Locate the cell with the specified text and output its (X, Y) center coordinate. 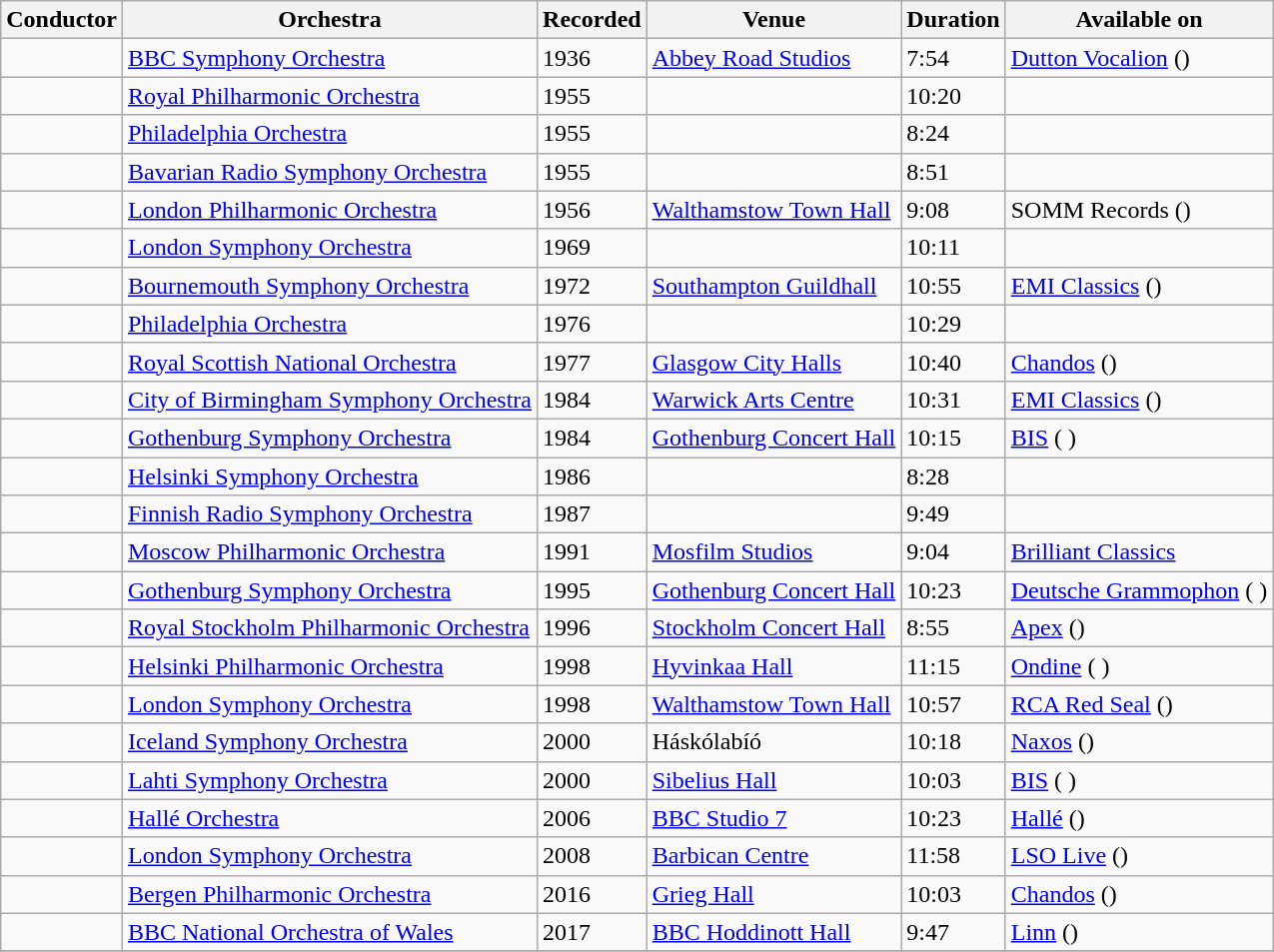
10:40 (953, 362)
Recorded (593, 20)
1986 (593, 476)
Royal Scottish National Orchestra (330, 362)
1976 (593, 324)
BBC Studio 7 (773, 818)
Stockholm Concert Hall (773, 628)
BBC Symphony Orchestra (330, 58)
London Philharmonic Orchestra (330, 210)
Available on (1139, 20)
1991 (593, 552)
2006 (593, 818)
BBC Hoddinott Hall (773, 932)
11:15 (953, 666)
Barbican Centre (773, 856)
Abbey Road Studios (773, 58)
10:20 (953, 96)
8:55 (953, 628)
1956 (593, 210)
BBC National Orchestra of Wales (330, 932)
1987 (593, 514)
Bergen Philharmonic Orchestra (330, 894)
Royal Stockholm Philharmonic Orchestra (330, 628)
11:58 (953, 856)
LSO Live () (1139, 856)
Naxos () (1139, 742)
Sibelius Hall (773, 780)
Lahti Symphony Orchestra (330, 780)
SOMM Records () (1139, 210)
Bournemouth Symphony Orchestra (330, 286)
1969 (593, 248)
8:24 (953, 134)
Bavarian Radio Symphony Orchestra (330, 172)
10:31 (953, 400)
Ondine ( ) (1139, 666)
Iceland Symphony Orchestra (330, 742)
2008 (593, 856)
10:15 (953, 438)
1972 (593, 286)
10:57 (953, 704)
Venue (773, 20)
1996 (593, 628)
Moscow Philharmonic Orchestra (330, 552)
Helsinki Symphony Orchestra (330, 476)
Hallé () (1139, 818)
2017 (593, 932)
1977 (593, 362)
Grieg Hall (773, 894)
Mosfilm Studios (773, 552)
Royal Philharmonic Orchestra (330, 96)
Glasgow City Halls (773, 362)
2016 (593, 894)
City of Birmingham Symphony Orchestra (330, 400)
10:18 (953, 742)
9:47 (953, 932)
Finnish Radio Symphony Orchestra (330, 514)
Apex () (1139, 628)
Háskólabíó (773, 742)
Helsinki Philharmonic Orchestra (330, 666)
10:11 (953, 248)
Duration (953, 20)
Southampton Guildhall (773, 286)
10:29 (953, 324)
Conductor (62, 20)
RCA Red Seal () (1139, 704)
9:04 (953, 552)
Warwick Arts Centre (773, 400)
7:54 (953, 58)
Linn () (1139, 932)
10:55 (953, 286)
8:28 (953, 476)
Deutsche Grammophon ( ) (1139, 590)
8:51 (953, 172)
Dutton Vocalion () (1139, 58)
9:08 (953, 210)
9:49 (953, 514)
1936 (593, 58)
Orchestra (330, 20)
Hyvinkaa Hall (773, 666)
Hallé Orchestra (330, 818)
1995 (593, 590)
Brilliant Classics (1139, 552)
